From the cell containing the given text, extract its center point as (X, Y) coordinate. 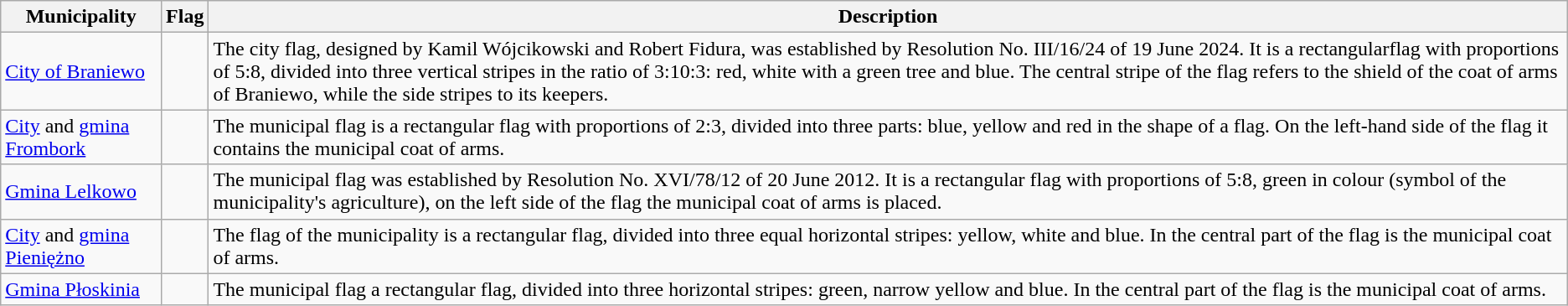
Gmina Lelkowo (81, 191)
Gmina Płoskinia (81, 289)
City and gmina Pieniężno (81, 246)
Description (888, 17)
Flag (185, 17)
City of Braniewo (81, 71)
City and gmina Frombork (81, 137)
Municipality (81, 17)
